Output the (x, y) coordinate of the center of the cell containing the given text.  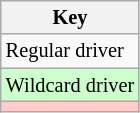
Wildcard driver (70, 85)
Regular driver (70, 51)
Key (70, 17)
